Capture the cell that displays the provided text and extract its (X, Y) central coordinate. 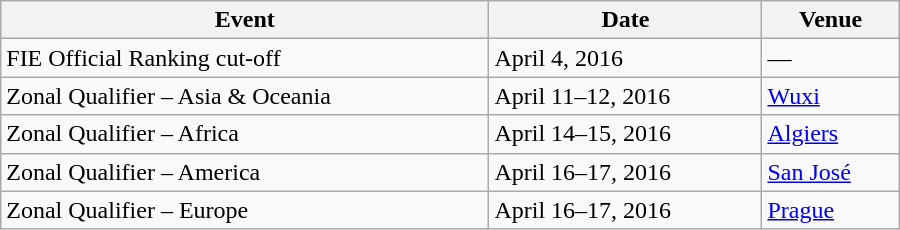
Algiers (830, 134)
Zonal Qualifier – America (245, 172)
Zonal Qualifier – Europe (245, 210)
April 4, 2016 (626, 58)
Zonal Qualifier – Africa (245, 134)
Event (245, 20)
Venue (830, 20)
San José (830, 172)
April 11–12, 2016 (626, 96)
Prague (830, 210)
Wuxi (830, 96)
— (830, 58)
FIE Official Ranking cut-off (245, 58)
Date (626, 20)
Zonal Qualifier – Asia & Oceania (245, 96)
April 14–15, 2016 (626, 134)
